Detect which cell encompasses the target text, then output its [x, y] center coordinate. 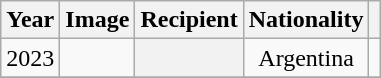
Recipient [189, 20]
Nationality [306, 20]
2023 [30, 58]
Argentina [306, 58]
Image [98, 20]
Year [30, 20]
